Output the [X, Y] coordinate of the center of the cell containing the given text.  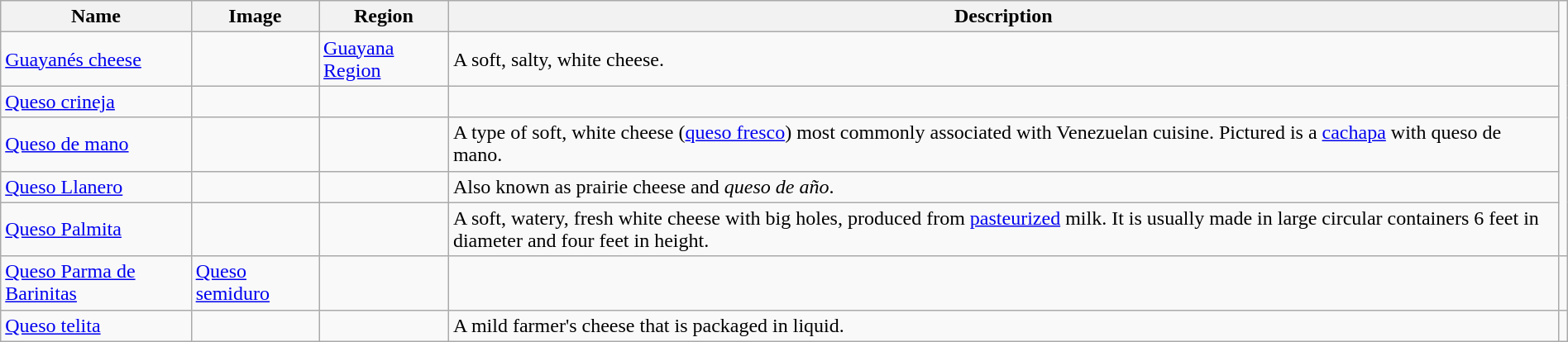
Queso Llanero [96, 187]
Queso de mano [96, 144]
Queso Palmita [96, 230]
Guayanés cheese [96, 59]
Region [384, 17]
Queso telita [96, 325]
A type of soft, white cheese (queso fresco) most commonly associated with Venezuelan cuisine. Pictured is a cachapa with queso de mano. [1003, 144]
Queso Parma de Barinitas [96, 283]
Image [255, 17]
Queso semiduro [255, 283]
A soft, salty, white cheese. [1003, 59]
A mild farmer's cheese that is packaged in liquid. [1003, 325]
Description [1003, 17]
Also known as prairie cheese and queso de año. [1003, 187]
Guayana Region [384, 59]
Name [96, 17]
Queso crineja [96, 102]
